Capture the cell that displays the provided text and extract its (x, y) central coordinate. 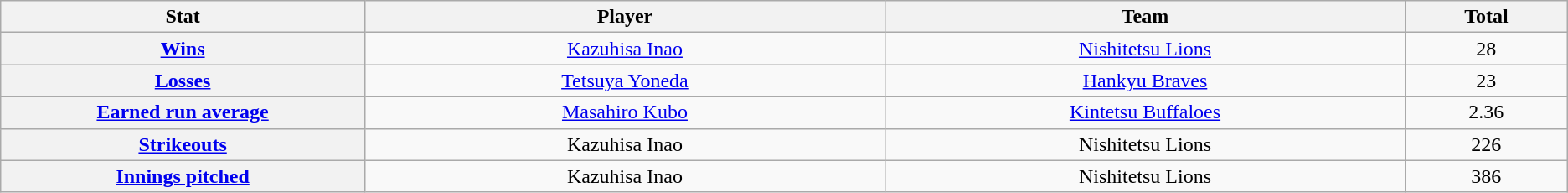
Earned run average (183, 112)
Team (1144, 17)
23 (1486, 81)
Hankyu Braves (1144, 81)
Total (1486, 17)
Strikeouts (183, 144)
Player (625, 17)
386 (1486, 176)
Stat (183, 17)
Tetsuya Yoneda (625, 81)
Kintetsu Buffaloes (1144, 112)
Losses (183, 81)
28 (1486, 49)
226 (1486, 144)
2.36 (1486, 112)
Masahiro Kubo (625, 112)
Innings pitched (183, 176)
Wins (183, 49)
